Return [X, Y] of the center of cell containing provided text 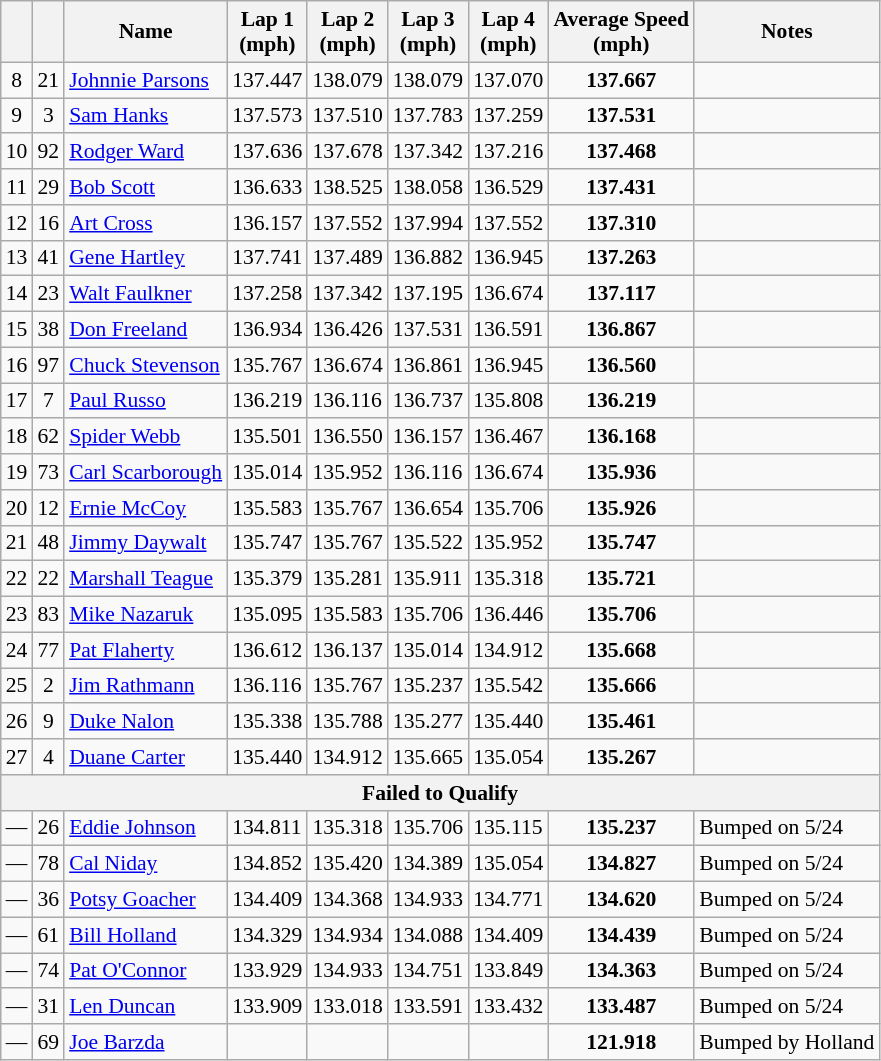
135.267 [621, 757]
11 [17, 187]
135.926 [621, 508]
48 [48, 543]
7 [48, 401]
36 [48, 900]
134.771 [508, 900]
138.525 [347, 187]
135.115 [508, 828]
135.542 [508, 686]
27 [17, 757]
135.936 [621, 472]
138.058 [428, 187]
136.861 [428, 365]
Duke Nalon [146, 722]
Art Cross [146, 223]
62 [48, 437]
14 [17, 294]
78 [48, 864]
133.591 [428, 1007]
137.258 [267, 294]
13 [17, 258]
Eddie Johnson [146, 828]
Rodger Ward [146, 152]
Mike Nazaruk [146, 615]
137.447 [267, 80]
69 [48, 1042]
134.852 [267, 864]
25 [17, 686]
137.263 [621, 258]
20 [17, 508]
137.510 [347, 116]
137.195 [428, 294]
Pat Flaherty [146, 650]
38 [48, 330]
Len Duncan [146, 1007]
134.088 [428, 935]
29 [48, 187]
136.168 [621, 437]
137.070 [508, 80]
Notes [786, 32]
Lap 3(mph) [428, 32]
135.095 [267, 615]
Joe Barzda [146, 1042]
24 [17, 650]
137.994 [428, 223]
134.363 [621, 971]
Marshall Teague [146, 579]
134.389 [428, 864]
137.468 [621, 152]
Bob Scott [146, 187]
2 [48, 686]
137.489 [347, 258]
135.501 [267, 437]
137.431 [621, 187]
135.668 [621, 650]
Lap 4(mph) [508, 32]
137.117 [621, 294]
136.137 [347, 650]
137.259 [508, 116]
134.811 [267, 828]
17 [17, 401]
136.633 [267, 187]
136.550 [347, 437]
3 [48, 116]
Spider Webb [146, 437]
137.310 [621, 223]
137.573 [267, 116]
135.379 [267, 579]
137.741 [267, 258]
136.560 [621, 365]
135.665 [428, 757]
Chuck Stevenson [146, 365]
97 [48, 365]
135.788 [347, 722]
Failed to Qualify [440, 793]
Jimmy Daywalt [146, 543]
133.018 [347, 1007]
137.216 [508, 152]
136.882 [428, 258]
136.867 [621, 330]
136.426 [347, 330]
135.721 [621, 579]
133.849 [508, 971]
Bill Holland [146, 935]
136.737 [428, 401]
Paul Russo [146, 401]
Lap 1(mph) [267, 32]
135.522 [428, 543]
136.467 [508, 437]
19 [17, 472]
Potsy Goacher [146, 900]
135.808 [508, 401]
4 [48, 757]
134.620 [621, 900]
8 [17, 80]
134.934 [347, 935]
Don Freeland [146, 330]
Sam Hanks [146, 116]
134.751 [428, 971]
133.909 [267, 1007]
134.329 [267, 935]
Walt Faulkner [146, 294]
Ernie McCoy [146, 508]
134.439 [621, 935]
15 [17, 330]
133.487 [621, 1007]
134.368 [347, 900]
77 [48, 650]
83 [48, 615]
135.461 [621, 722]
Bumped by Holland [786, 1042]
41 [48, 258]
135.277 [428, 722]
135.666 [621, 686]
135.420 [347, 864]
Cal Niday [146, 864]
Pat O'Connor [146, 971]
137.667 [621, 80]
133.432 [508, 1007]
136.446 [508, 615]
Carl Scarborough [146, 472]
134.827 [621, 864]
133.929 [267, 971]
Average Speed(mph) [621, 32]
135.911 [428, 579]
136.934 [267, 330]
137.636 [267, 152]
10 [17, 152]
74 [48, 971]
61 [48, 935]
136.612 [267, 650]
136.591 [508, 330]
Lap 2(mph) [347, 32]
73 [48, 472]
Gene Hartley [146, 258]
135.281 [347, 579]
137.678 [347, 152]
135.338 [267, 722]
Name [146, 32]
121.918 [621, 1042]
Jim Rathmann [146, 686]
136.654 [428, 508]
31 [48, 1007]
18 [17, 437]
137.783 [428, 116]
Duane Carter [146, 757]
136.529 [508, 187]
92 [48, 152]
Johnnie Parsons [146, 80]
